Find where the given text appears and provide that cell's center as [X, Y] coordinate. 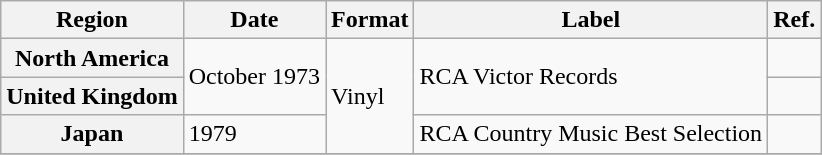
Date [254, 20]
Vinyl [370, 96]
Format [370, 20]
Ref. [794, 20]
October 1973 [254, 77]
Label [591, 20]
RCA Country Music Best Selection [591, 134]
Region [92, 20]
1979 [254, 134]
RCA Victor Records [591, 77]
Japan [92, 134]
North America [92, 58]
United Kingdom [92, 96]
